Search for the cell housing the specified text and yield its (X, Y) center coordinate. 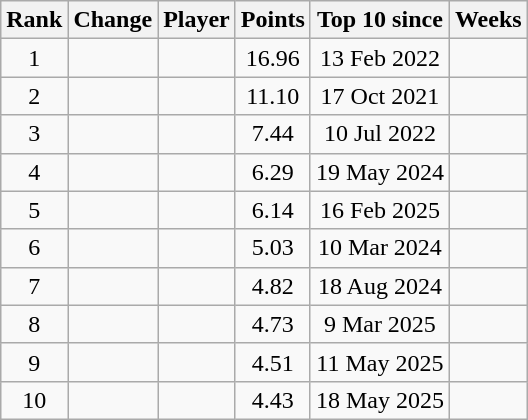
10 (34, 400)
3 (34, 134)
18 Aug 2024 (380, 286)
11 May 2025 (380, 362)
4 (34, 172)
4.73 (272, 324)
Weeks (488, 20)
4.82 (272, 286)
6 (34, 248)
Player (197, 20)
16 Feb 2025 (380, 210)
Points (272, 20)
5 (34, 210)
13 Feb 2022 (380, 58)
7 (34, 286)
Change (113, 20)
17 Oct 2021 (380, 96)
9 (34, 362)
19 May 2024 (380, 172)
4.43 (272, 400)
2 (34, 96)
11.10 (272, 96)
6.29 (272, 172)
16.96 (272, 58)
10 Mar 2024 (380, 248)
9 Mar 2025 (380, 324)
18 May 2025 (380, 400)
7.44 (272, 134)
Rank (34, 20)
4.51 (272, 362)
10 Jul 2022 (380, 134)
8 (34, 324)
1 (34, 58)
Top 10 since (380, 20)
5.03 (272, 248)
6.14 (272, 210)
